Determine the [X, Y] coordinate at the center of the cell enclosing the given text.  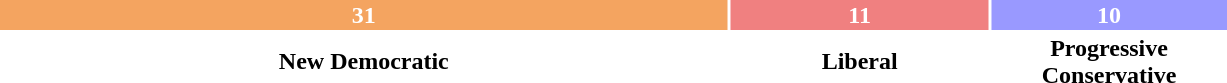
10 [1110, 15]
31 [364, 15]
11 [860, 15]
